From the cell containing the given text, extract its center point as [x, y] coordinate. 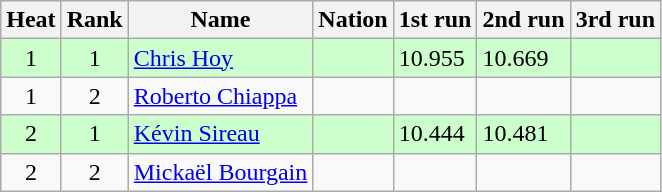
10.669 [524, 58]
Kévin Sireau [220, 134]
3rd run [615, 20]
Rank [94, 20]
Heat [31, 20]
Roberto Chiappa [220, 96]
10.955 [435, 58]
Mickaël Bourgain [220, 172]
10.481 [524, 134]
Nation [353, 20]
Name [220, 20]
1st run [435, 20]
2nd run [524, 20]
10.444 [435, 134]
Chris Hoy [220, 58]
